Return the (x, y) coordinate for the center point of the cell that contains the specified text.  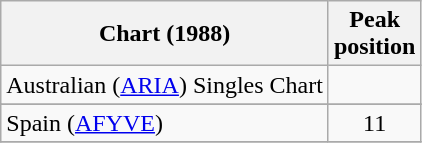
Australian (ARIA) Singles Chart (165, 85)
Spain (AFYVE) (165, 123)
11 (374, 123)
Chart (1988) (165, 34)
Peakposition (374, 34)
